Extract the [X, Y] coordinate from the center of the cell holding the provided text.  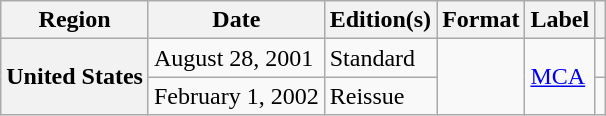
Label [560, 20]
MCA [560, 77]
August 28, 2001 [236, 58]
Format [481, 20]
Reissue [380, 96]
February 1, 2002 [236, 96]
Date [236, 20]
Edition(s) [380, 20]
Region [75, 20]
United States [75, 77]
Standard [380, 58]
